Capture the cell that displays the provided text and extract its [X, Y] central coordinate. 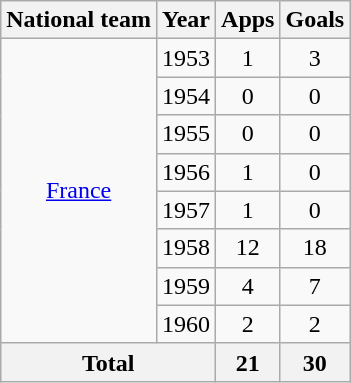
1958 [186, 248]
7 [315, 286]
3 [315, 58]
Year [186, 20]
1957 [186, 210]
1960 [186, 324]
France [79, 191]
21 [248, 362]
12 [248, 248]
Total [108, 362]
1959 [186, 286]
18 [315, 248]
1956 [186, 172]
National team [79, 20]
1955 [186, 134]
4 [248, 286]
1954 [186, 96]
30 [315, 362]
Apps [248, 20]
1953 [186, 58]
Goals [315, 20]
